Pinpoint the cell where the given text exists, returning its (X, Y) midpoint coordinate. 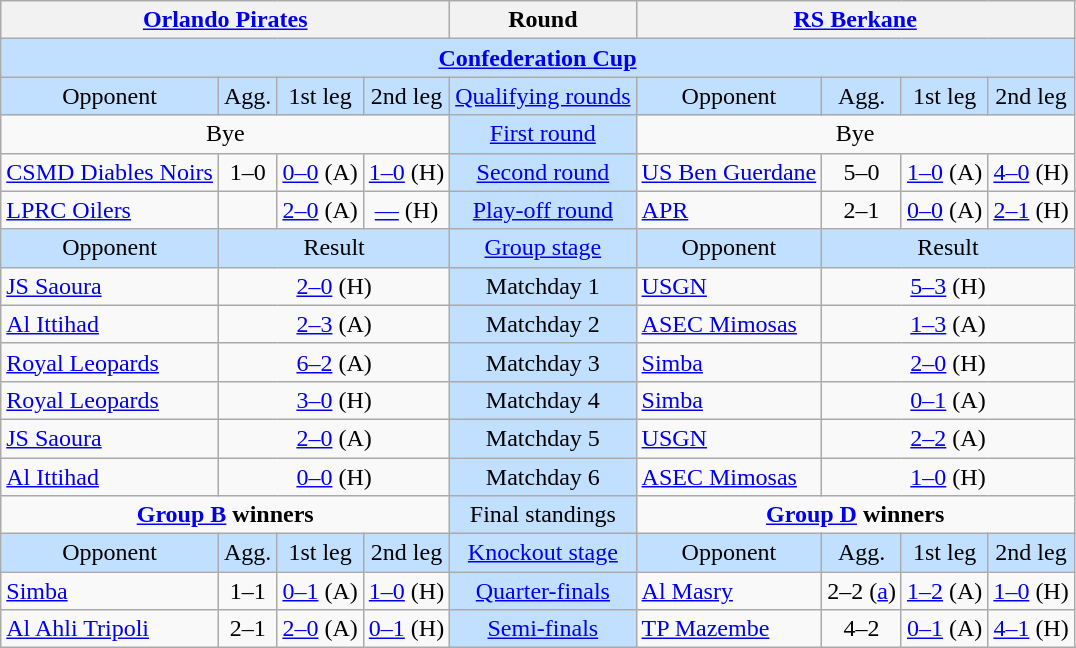
Group D winners (855, 515)
Play-off round (543, 210)
0–1 (H) (406, 629)
0–0 (H) (334, 477)
Knockout stage (543, 553)
RS Berkane (855, 20)
1–1 (247, 591)
Quarter-finals (543, 591)
Round (543, 20)
Orlando Pirates (226, 20)
6–2 (A) (334, 362)
Group B winners (226, 515)
LPRC Oilers (110, 210)
Matchday 4 (543, 400)
US Ben Guerdane (729, 172)
1–2 (A) (944, 591)
3–0 (H) (334, 400)
CSMD Diables Noirs (110, 172)
First round (543, 134)
APR (729, 210)
1–3 (A) (948, 324)
Second round (543, 172)
2–2 (A) (948, 438)
— (H) (406, 210)
1–0 (247, 172)
Confederation Cup (538, 58)
Al Ahli Tripoli (110, 629)
TP Mazembe (729, 629)
Matchday 3 (543, 362)
2–3 (A) (334, 324)
4–1 (H) (1031, 629)
Matchday 1 (543, 286)
Group stage (543, 248)
4–2 (862, 629)
Matchday 5 (543, 438)
1–0 (A) (944, 172)
Al Masry (729, 591)
Final standings (543, 515)
Matchday 2 (543, 324)
5–0 (862, 172)
Semi-finals (543, 629)
2–2 (a) (862, 591)
4–0 (H) (1031, 172)
Qualifying rounds (543, 96)
Matchday 6 (543, 477)
5–3 (H) (948, 286)
2–1 (H) (1031, 210)
